From the cell containing the given text, extract its center point as [X, Y] coordinate. 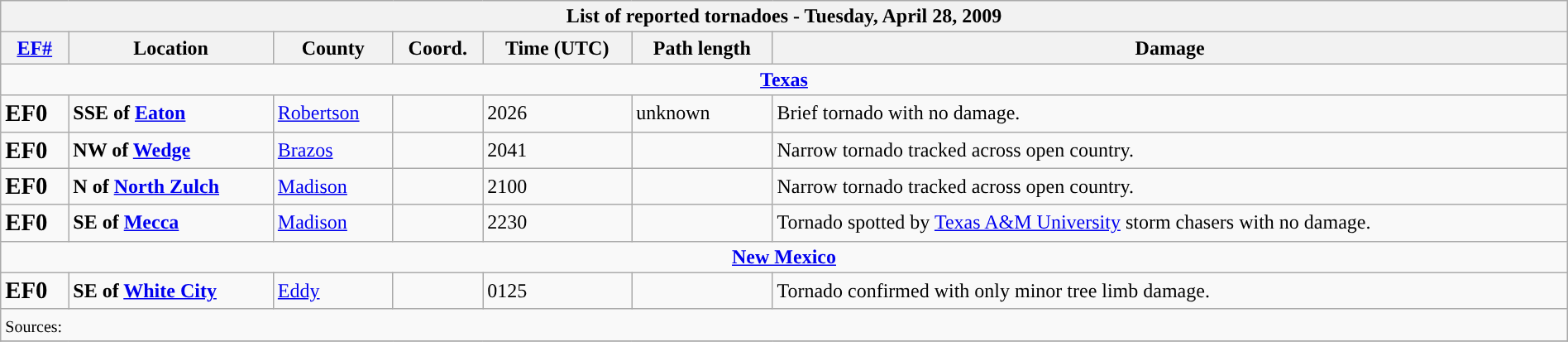
N of North Zulch [171, 186]
SSE of Eaton [171, 113]
Time (UTC) [557, 48]
2230 [557, 223]
Damage [1169, 48]
List of reported tornadoes - Tuesday, April 28, 2009 [784, 17]
Tornado confirmed with only minor tree limb damage. [1169, 291]
County [332, 48]
unknown [702, 113]
EF# [35, 48]
SE of White City [171, 291]
NW of Wedge [171, 150]
Coord. [438, 48]
0125 [557, 291]
New Mexico [784, 257]
2100 [557, 186]
Path length [702, 48]
Eddy [332, 291]
Texas [784, 79]
Robertson [332, 113]
Sources: [784, 325]
2026 [557, 113]
SE of Mecca [171, 223]
Location [171, 48]
Tornado spotted by Texas A&M University storm chasers with no damage. [1169, 223]
Brief tornado with no damage. [1169, 113]
Brazos [332, 150]
2041 [557, 150]
